Pinpoint the cell where the given text exists, returning its (X, Y) midpoint coordinate. 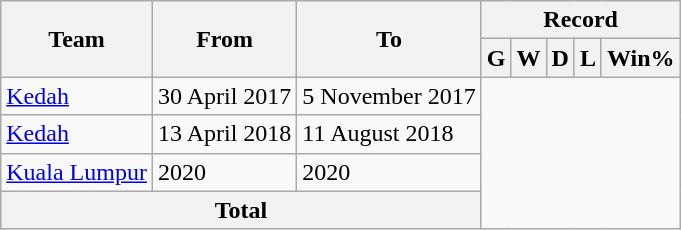
5 November 2017 (389, 96)
D (560, 58)
Total (241, 210)
Kuala Lumpur (77, 172)
L (588, 58)
30 April 2017 (224, 96)
From (224, 39)
W (528, 58)
Win% (640, 58)
Record (580, 20)
G (496, 58)
Team (77, 39)
11 August 2018 (389, 134)
13 April 2018 (224, 134)
To (389, 39)
